From the cell containing the given text, extract its center point as [x, y] coordinate. 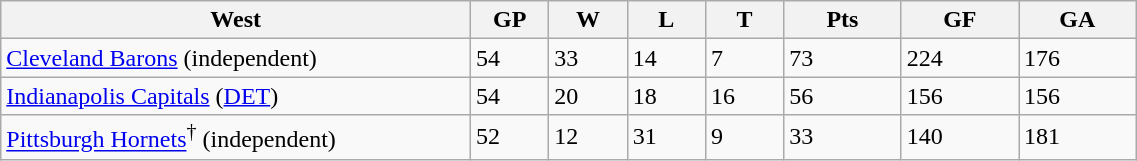
14 [666, 58]
73 [842, 58]
176 [1078, 58]
9 [744, 138]
16 [744, 96]
52 [510, 138]
140 [960, 138]
7 [744, 58]
181 [1078, 138]
56 [842, 96]
Indianapolis Capitals (DET) [236, 96]
GP [510, 20]
W [588, 20]
18 [666, 96]
T [744, 20]
Pittsburgh Hornets† (independent) [236, 138]
12 [588, 138]
GF [960, 20]
20 [588, 96]
L [666, 20]
224 [960, 58]
GA [1078, 20]
West [236, 20]
31 [666, 138]
Cleveland Barons (independent) [236, 58]
Pts [842, 20]
